Return [X, Y] of the center of cell containing provided text 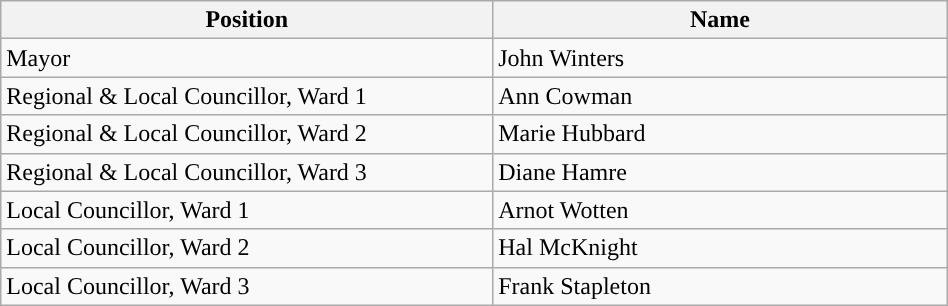
Regional & Local Councillor, Ward 3 [247, 172]
Marie Hubbard [720, 134]
Regional & Local Councillor, Ward 2 [247, 134]
Name [720, 20]
Regional & Local Councillor, Ward 1 [247, 96]
Local Councillor, Ward 3 [247, 286]
Local Councillor, Ward 2 [247, 248]
Position [247, 20]
Diane Hamre [720, 172]
Ann Cowman [720, 96]
Mayor [247, 58]
Frank Stapleton [720, 286]
Arnot Wotten [720, 210]
John Winters [720, 58]
Local Councillor, Ward 1 [247, 210]
Hal McKnight [720, 248]
